Extract the (X, Y) coordinate from the center of the cell holding the provided text.  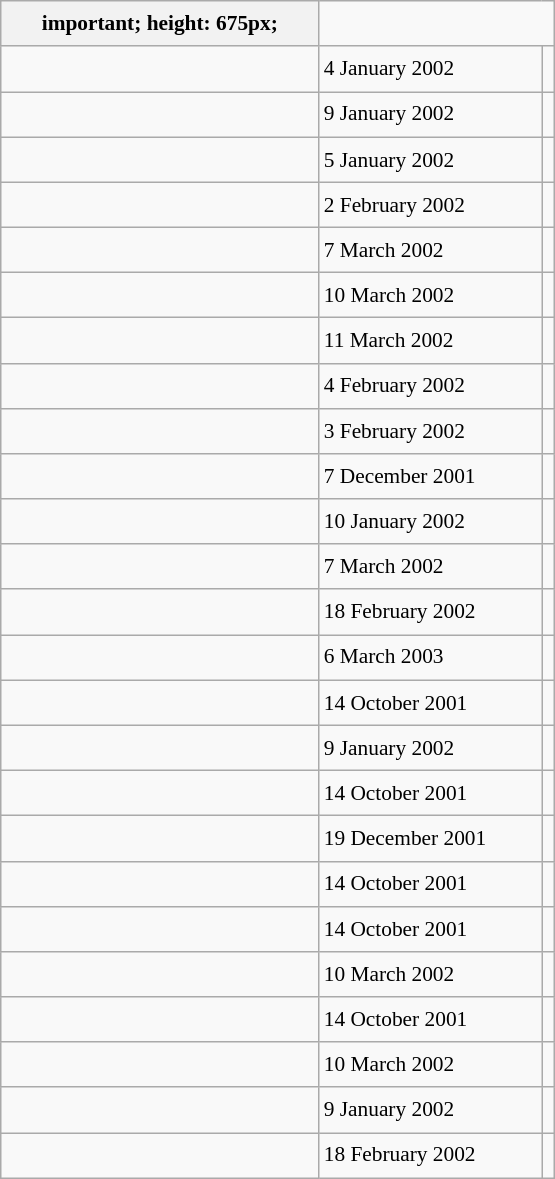
4 January 2002 (430, 68)
important; height: 675px; (160, 24)
6 March 2003 (430, 658)
19 December 2001 (430, 838)
4 February 2002 (430, 386)
7 December 2001 (430, 476)
2 February 2002 (430, 204)
11 March 2002 (430, 340)
5 January 2002 (430, 160)
10 January 2002 (430, 522)
3 February 2002 (430, 430)
